Capture the cell that displays the provided text and extract its (x, y) central coordinate. 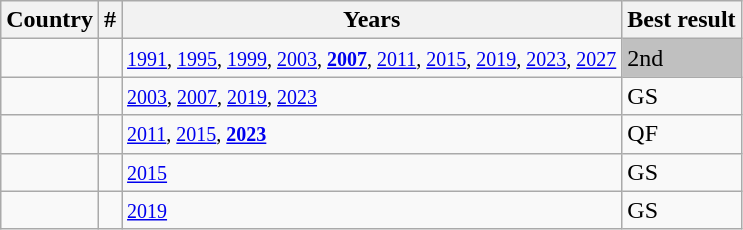
2015 (372, 172)
# (110, 20)
Best result (682, 20)
QF (682, 134)
2nd (682, 58)
1991, 1995, 1999, 2003, 2007, 2011, 2015, 2019, 2023, 2027 (372, 58)
2019 (372, 210)
Country (50, 20)
Years (372, 20)
2003, 2007, 2019, 2023 (372, 96)
2011, 2015, 2023 (372, 134)
